Capture the cell that displays the provided text and extract its [x, y] central coordinate. 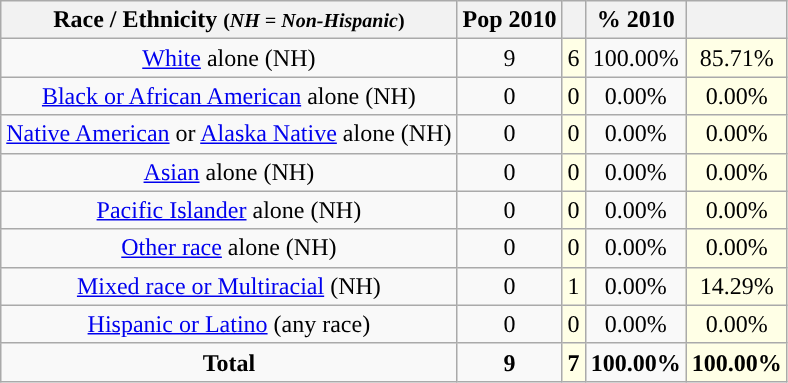
White alone (NH) [229, 58]
6 [574, 58]
Total [229, 362]
Pop 2010 [510, 20]
Native American or Alaska Native alone (NH) [229, 134]
Pacific Islander alone (NH) [229, 210]
Asian alone (NH) [229, 172]
% 2010 [636, 20]
Other race alone (NH) [229, 248]
Mixed race or Multiracial (NH) [229, 286]
Race / Ethnicity (NH = Non-Hispanic) [229, 20]
1 [574, 286]
7 [574, 362]
Hispanic or Latino (any race) [229, 324]
14.29% [736, 286]
85.71% [736, 58]
Black or African American alone (NH) [229, 96]
